For the text-containing cell, return its midpoint in (X, Y) coordinate format. 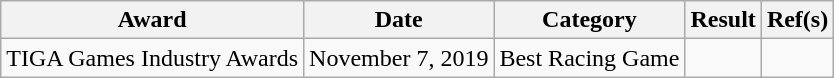
Category (590, 20)
Result (723, 20)
Award (152, 20)
Ref(s) (797, 20)
Date (399, 20)
Best Racing Game (590, 58)
TIGA Games Industry Awards (152, 58)
November 7, 2019 (399, 58)
